Extract the [x, y] coordinate from the center of the cell holding the provided text.  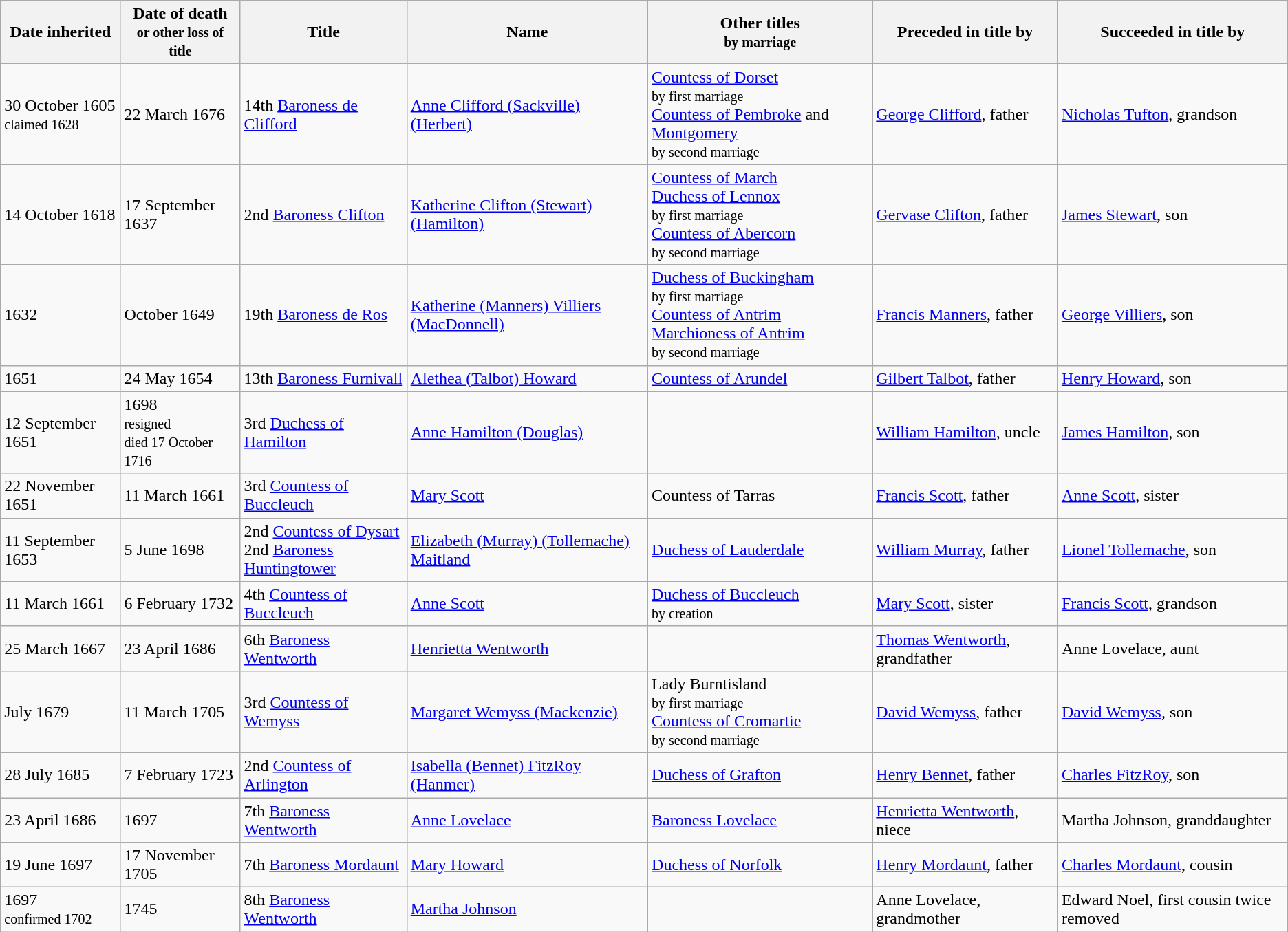
Gilbert Talbot, father [965, 378]
2nd Baroness Clifton [323, 215]
7th Baroness Wentworth [323, 820]
11 September 1653 [61, 550]
Countess of Dorsetby first marriageCountess of Pembroke and Montgomeryby second marriage [760, 114]
Charles Mordaunt, cousin [1172, 865]
Henry Howard, son [1172, 378]
22 March 1676 [180, 114]
17 September 1637 [180, 215]
Anne Scott, sister [1172, 495]
Henry Mordaunt, father [965, 865]
Anne Lovelace [527, 820]
William Hamilton, uncle [965, 432]
Countess of MarchDuchess of Lennoxby first marriageCountess of Abercornby second marriage [760, 215]
Francis Manners, father [965, 315]
17 November 1705 [180, 865]
1698resigneddied 17 October 1716 [180, 432]
Elizabeth (Murray) (Tollemache) Maitland [527, 550]
Lionel Tollemache, son [1172, 550]
1697 [180, 820]
Mary Howard [527, 865]
Other titlesby marriage [760, 32]
5 June 1698 [180, 550]
1651 [61, 378]
Edward Noel, first cousin twice removed [1172, 909]
19th Baroness de Ros [323, 315]
Mary Scott [527, 495]
7 February 1723 [180, 774]
Katherine (Manners) Villiers (MacDonnell) [527, 315]
Margaret Wemyss (Mackenzie) [527, 711]
Duchess of Buckinghamby first marriageCountess of AntrimMarchioness of Antrimby second marriage [760, 315]
Henrietta Wentworth [527, 648]
Martha Johnson, granddaughter [1172, 820]
Nicholas Tufton, grandson [1172, 114]
July 1679 [61, 711]
William Murray, father [965, 550]
James Hamilton, son [1172, 432]
1745 [180, 909]
Gervase Clifton, father [965, 215]
Duchess of Lauderdale [760, 550]
30 October 1605claimed 1628 [61, 114]
Alethea (Talbot) Howard [527, 378]
David Wemyss, father [965, 711]
Katherine Clifton (Stewart) (Hamilton) [527, 215]
6th Baroness Wentworth [323, 648]
25 March 1667 [61, 648]
David Wemyss, son [1172, 711]
Anne Lovelace, grandmother [965, 909]
14 October 1618 [61, 215]
Duchess of Norfolk [760, 865]
Name [527, 32]
Date of deathor other loss of title [180, 32]
28 July 1685 [61, 774]
Title [323, 32]
12 September 1651 [61, 432]
Anne Scott [527, 604]
6 February 1732 [180, 604]
2nd Countess of Arlington [323, 774]
Henrietta Wentworth, niece [965, 820]
George Clifford, father [965, 114]
3rd Countess of Buccleuch [323, 495]
Preceded in title by [965, 32]
Duchess of Buccleuchby creation [760, 604]
3rd Duchess of Hamilton [323, 432]
Date inherited [61, 32]
Thomas Wentworth, grandfather [965, 648]
Anne Lovelace, aunt [1172, 648]
13th Baroness Furnivall [323, 378]
Martha Johnson [527, 909]
Succeeded in title by [1172, 32]
Countess of Arundel [760, 378]
1697confirmed 1702 [61, 909]
1632 [61, 315]
Charles FitzRoy, son [1172, 774]
14th Baroness de Clifford [323, 114]
Anne Clifford (Sackville) (Herbert) [527, 114]
Countess of Tarras [760, 495]
George Villiers, son [1172, 315]
Francis Scott, grandson [1172, 604]
7th Baroness Mordaunt [323, 865]
22 November 1651 [61, 495]
Baroness Lovelace [760, 820]
8th Baroness Wentworth [323, 909]
24 May 1654 [180, 378]
11 March 1705 [180, 711]
Mary Scott, sister [965, 604]
3rd Countess of Wemyss [323, 711]
Francis Scott, father [965, 495]
Duchess of Grafton [760, 774]
2nd Countess of Dysart2nd Baroness Huntingtower [323, 550]
Isabella (Bennet) FitzRoy (Hanmer) [527, 774]
James Stewart, son [1172, 215]
Lady Burntislandby first marriageCountess of Cromartieby second marriage [760, 711]
4th Countess of Buccleuch [323, 604]
Anne Hamilton (Douglas) [527, 432]
19 June 1697 [61, 865]
October 1649 [180, 315]
Henry Bennet, father [965, 774]
